Return [X, Y] of the center of cell containing provided text 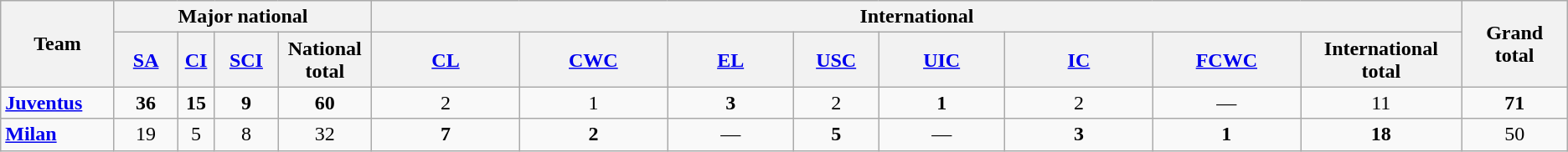
71 [1514, 103]
Juventus [58, 103]
FCWC [1226, 60]
19 [146, 134]
International [916, 17]
Milan [58, 134]
EL [730, 60]
32 [325, 134]
SA [146, 60]
50 [1514, 134]
USC [836, 60]
7 [446, 134]
15 [196, 103]
Major national [243, 17]
36 [146, 103]
60 [325, 103]
SCI [246, 60]
International total [1382, 60]
Grand total [1514, 43]
Team [58, 43]
UIC [941, 60]
IC [1079, 60]
11 [1382, 103]
8 [246, 134]
CWC [593, 60]
National total [325, 60]
9 [246, 103]
18 [1382, 134]
CL [446, 60]
CI [196, 60]
